Capture the cell that displays the provided text and extract its (X, Y) central coordinate. 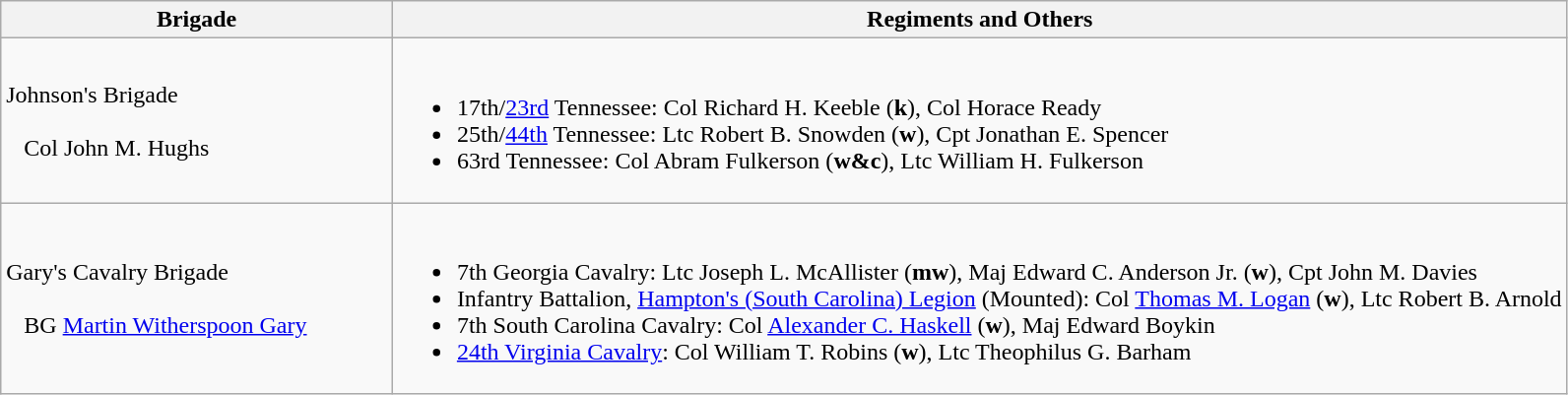
Brigade (197, 20)
Johnson's Brigade Col John M. Hughs (197, 120)
Gary's Cavalry Brigade BG Martin Witherspoon Gary (197, 298)
Regiments and Others (979, 20)
